Find where the given text appears and provide that cell's center as [X, Y] coordinate. 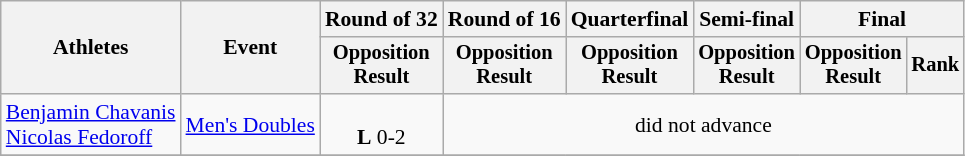
L 0-2 [382, 124]
Event [250, 48]
Athletes [91, 48]
Round of 16 [504, 19]
did not advance [704, 124]
Semi-final [746, 19]
Round of 32 [382, 19]
Men's Doubles [250, 124]
Rank [935, 66]
Quarterfinal [630, 19]
Benjamin ChavanisNicolas Fedoroff [91, 124]
Final [882, 19]
